Return (X, Y) of the center of cell containing provided text 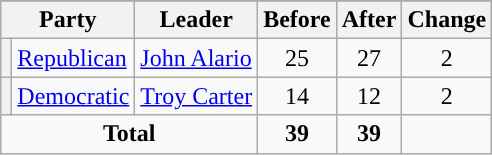
Change (447, 20)
27 (369, 58)
12 (369, 96)
14 (298, 96)
Leader (196, 20)
Before (298, 20)
Party (68, 20)
25 (298, 58)
Democratic (74, 96)
John Alario (196, 58)
After (369, 20)
Troy Carter (196, 96)
Republican (74, 58)
Total (130, 134)
